Return [x, y] of the center of cell containing provided text 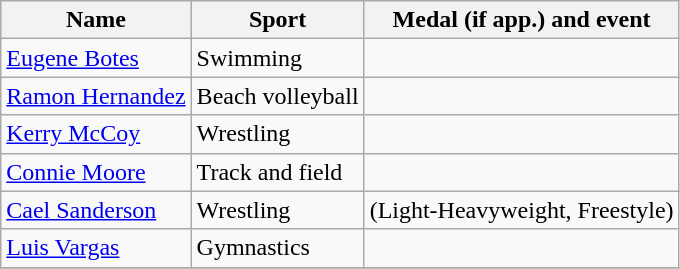
Gymnastics [278, 248]
(Light-Heavyweight, Freestyle) [522, 210]
Beach volleyball [278, 96]
Kerry McCoy [96, 134]
Connie Moore [96, 172]
Swimming [278, 58]
Eugene Botes [96, 58]
Name [96, 20]
Cael Sanderson [96, 210]
Track and field [278, 172]
Medal (if app.) and event [522, 20]
Luis Vargas [96, 248]
Sport [278, 20]
Ramon Hernandez [96, 96]
